Return (x, y) of the center of cell containing provided text 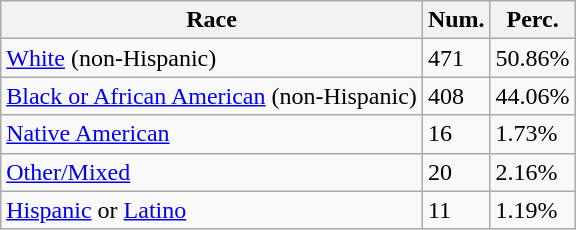
Race (212, 20)
44.06% (532, 96)
Hispanic or Latino (212, 210)
408 (456, 96)
11 (456, 210)
White (non-Hispanic) (212, 58)
Perc. (532, 20)
Black or African American (non-Hispanic) (212, 96)
1.73% (532, 134)
2.16% (532, 172)
Native American (212, 134)
Num. (456, 20)
Other/Mixed (212, 172)
471 (456, 58)
50.86% (532, 58)
1.19% (532, 210)
16 (456, 134)
20 (456, 172)
